Locate the cell with the specified text and output its (X, Y) center coordinate. 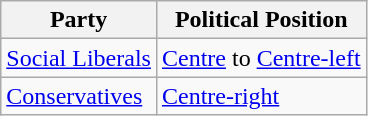
Centre to Centre-left (261, 58)
Centre-right (261, 96)
Political Position (261, 20)
Conservatives (79, 96)
Social Liberals (79, 58)
Party (79, 20)
